Provide the [X, Y] coordinate of the cell's center where the given text is located.  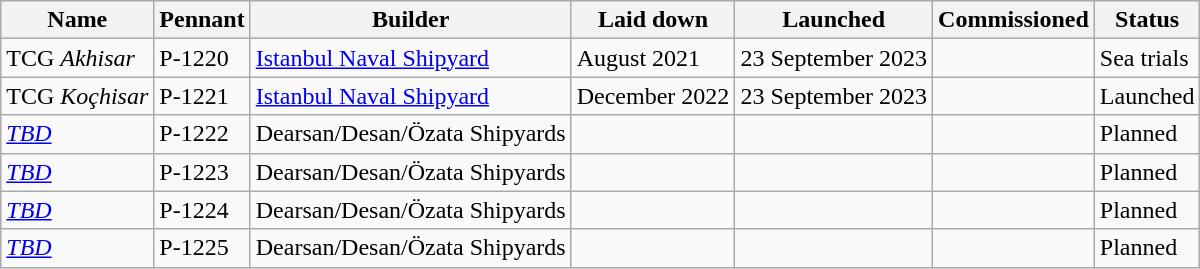
P-1220 [202, 58]
Laid down [653, 20]
December 2022 [653, 96]
Commissioned [1014, 20]
Builder [410, 20]
P-1224 [202, 210]
August 2021 [653, 58]
Status [1147, 20]
P-1225 [202, 248]
P-1221 [202, 96]
TCG Akhisar [78, 58]
P-1222 [202, 134]
Sea trials [1147, 58]
Name [78, 20]
P-1223 [202, 172]
Pennant [202, 20]
TCG Koçhisar [78, 96]
